Return (x, y) of the center of cell containing provided text 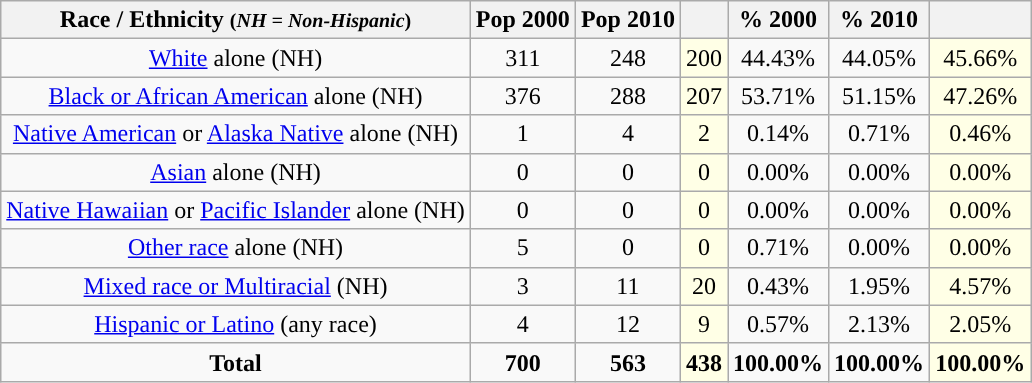
207 (704, 96)
2.13% (880, 324)
1 (522, 134)
Race / Ethnicity (NH = Non-Hispanic) (236, 20)
44.43% (778, 58)
1.95% (880, 286)
% 2000 (778, 20)
Other race alone (NH) (236, 248)
47.26% (980, 96)
200 (704, 58)
311 (522, 58)
2.05% (980, 324)
4.57% (980, 286)
438 (704, 362)
288 (628, 96)
Native American or Alaska Native alone (NH) (236, 134)
0.43% (778, 286)
248 (628, 58)
2 (704, 134)
700 (522, 362)
44.05% (880, 58)
Black or African American alone (NH) (236, 96)
Pop 2000 (522, 20)
53.71% (778, 96)
563 (628, 362)
12 (628, 324)
Mixed race or Multiracial (NH) (236, 286)
51.15% (880, 96)
0.46% (980, 134)
Native Hawaiian or Pacific Islander alone (NH) (236, 210)
White alone (NH) (236, 58)
Hispanic or Latino (any race) (236, 324)
20 (704, 286)
376 (522, 96)
0.14% (778, 134)
45.66% (980, 58)
Pop 2010 (628, 20)
11 (628, 286)
Asian alone (NH) (236, 172)
9 (704, 324)
3 (522, 286)
0.57% (778, 324)
% 2010 (880, 20)
5 (522, 248)
Total (236, 362)
